Capture the cell that displays the provided text and extract its (X, Y) central coordinate. 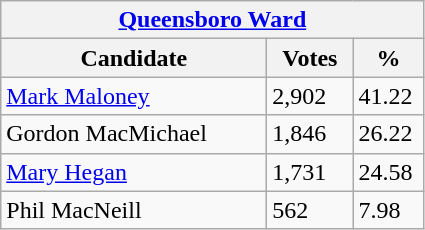
Votes (310, 58)
Gordon MacMichael (134, 134)
Mary Hegan (134, 172)
Mark Maloney (134, 96)
1,846 (310, 134)
% (388, 58)
41.22 (388, 96)
Candidate (134, 58)
1,731 (310, 172)
Queensboro Ward (212, 20)
562 (310, 210)
26.22 (388, 134)
7.98 (388, 210)
24.58 (388, 172)
2,902 (310, 96)
Phil MacNeill (134, 210)
